Return the (x, y) coordinate for the center point of the cell that contains the specified text.  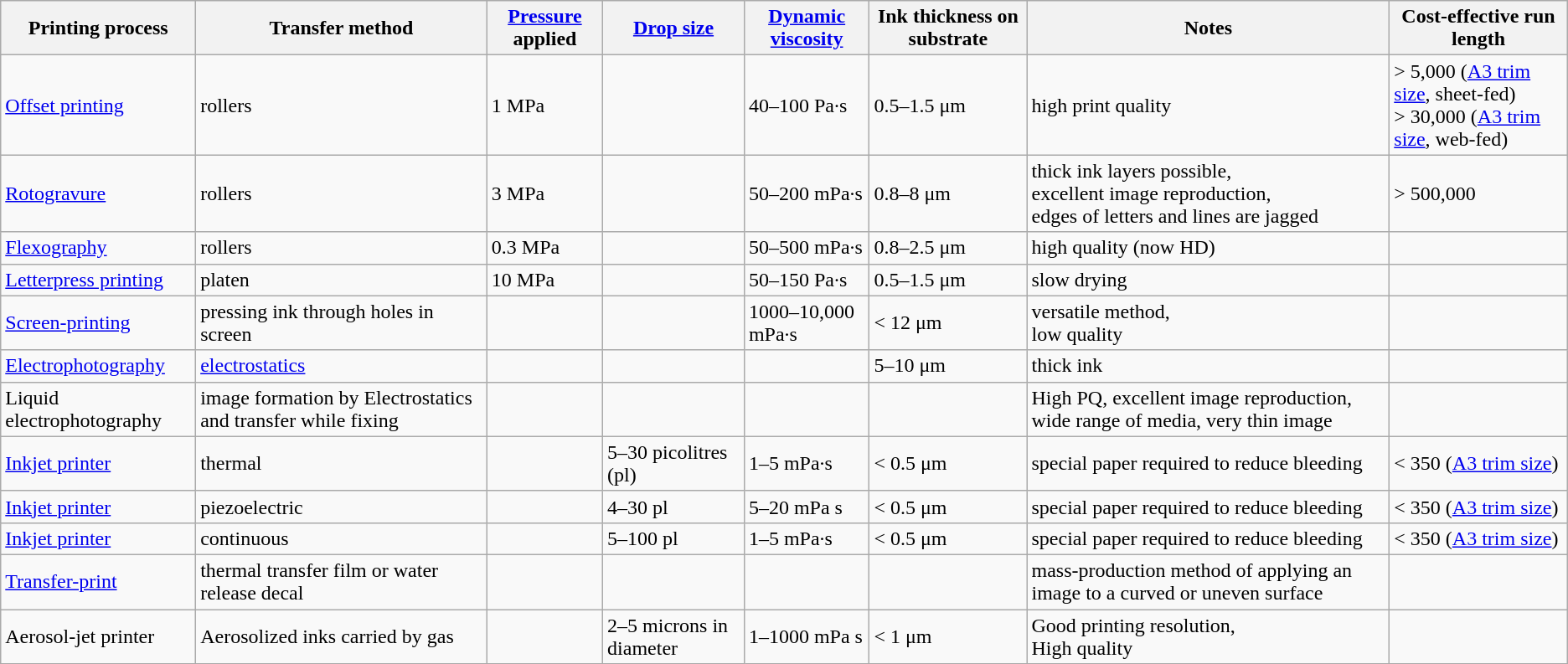
piezoelectric (342, 507)
Aerosol-jet printer (99, 636)
thick ink layers possible, excellent image reproduction, edges of letters and lines are jagged (1208, 193)
5–30 picolitres (pl) (673, 464)
Electrophotography (99, 366)
thermal (342, 464)
0.8–2.5 μm (948, 248)
electrostatics (342, 366)
slow drying (1208, 280)
Transfer method (342, 28)
Liquid electrophotography (99, 409)
1–1000 mPa s (806, 636)
high quality (now HD) (1208, 248)
mass-production method of applying an image to a curved or uneven surface (1208, 581)
> 500,000 (1478, 193)
2–5 microns in diameter (673, 636)
Screen-printing (99, 323)
Printing process (99, 28)
thermal transfer film or water release decal (342, 581)
> 5,000 (A3 trim size, sheet-fed)> 30,000 (A3 trim size, web-fed) (1478, 106)
5–10 μm (948, 366)
platen (342, 280)
high print quality (1208, 106)
3 MPa (544, 193)
< 12 μm (948, 323)
Pressure applied (544, 28)
High PQ, excellent image reproduction, wide range of media, very thin image (1208, 409)
continuous (342, 538)
10 MPa (544, 280)
1 MPa (544, 106)
< 1 μm (948, 636)
Drop size (673, 28)
50–150 Pa·s (806, 280)
Aerosolized inks carried by gas (342, 636)
50–200 mPa·s (806, 193)
Cost-effective run length (1478, 28)
Dynamic viscosity (806, 28)
Letterpress printing (99, 280)
Offset printing (99, 106)
4–30 pl (673, 507)
versatile method, low quality (1208, 323)
50–500 mPa·s (806, 248)
5–100 pl (673, 538)
Ink thickness on substrate (948, 28)
Good printing resolution, High quality (1208, 636)
image formation by Electrostatics and transfer while fixing (342, 409)
5–20 mPa s (806, 507)
0.8–8 μm (948, 193)
pressing ink through holes in screen (342, 323)
Flexography (99, 248)
thick ink (1208, 366)
40–100 Pa·s (806, 106)
Notes (1208, 28)
Rotogravure (99, 193)
1000–10,000 mPa·s (806, 323)
0.3 MPa (544, 248)
Transfer-print (99, 581)
